For the text-containing cell, return its midpoint in (x, y) coordinate format. 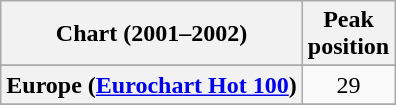
Peakposition (348, 34)
Chart (2001–2002) (152, 34)
29 (348, 85)
Europe (Eurochart Hot 100) (152, 85)
